Determine the [X, Y] coordinate at the center of the cell enclosing the given text.  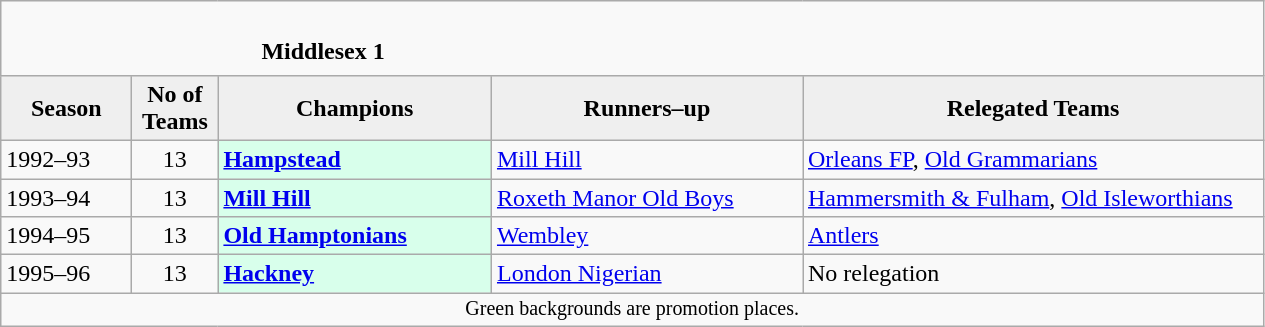
Roxeth Manor Old Boys [646, 197]
No relegation [1032, 274]
1992–93 [66, 159]
1995–96 [66, 274]
Green backgrounds are promotion places. [632, 310]
Champions [355, 108]
Old Hamptonians [355, 236]
1993–94 [66, 197]
London Nigerian [646, 274]
No of Teams [175, 108]
Wembley [646, 236]
Runners–up [646, 108]
Relegated Teams [1032, 108]
Hackney [355, 274]
Hampstead [355, 159]
Orleans FP, Old Grammarians [1032, 159]
1994–95 [66, 236]
Antlers [1032, 236]
Season [66, 108]
Hammersmith & Fulham, Old Isleworthians [1032, 197]
